From the cell containing the given text, extract its center point as [X, Y] coordinate. 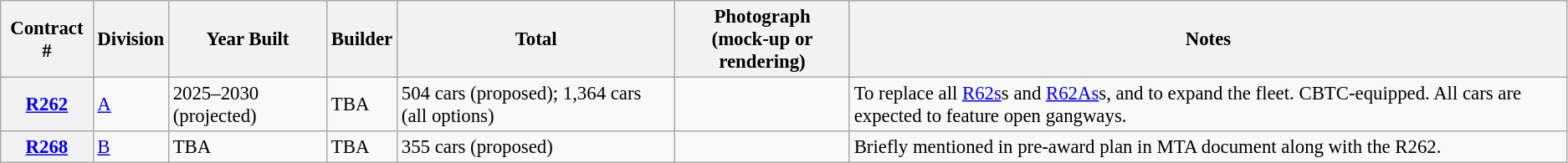
Notes [1208, 39]
355 cars (proposed) [536, 147]
Year Built [248, 39]
504 cars (proposed); 1,364 cars (all options) [536, 105]
To replace all R62ss and R62Ass, and to expand the fleet. CBTC-equipped. All cars are expected to feature open gangways. [1208, 105]
Briefly mentioned in pre-award plan in MTA document along with the R262. [1208, 147]
R262 [47, 105]
Photograph(mock-up or rendering) [763, 39]
Total [536, 39]
Division [131, 39]
2025–2030 (projected) [248, 105]
R268 [47, 147]
A [131, 105]
B [131, 147]
Builder [362, 39]
Contract # [47, 39]
